Determine the (x, y) coordinate at the center of the cell enclosing the given text.  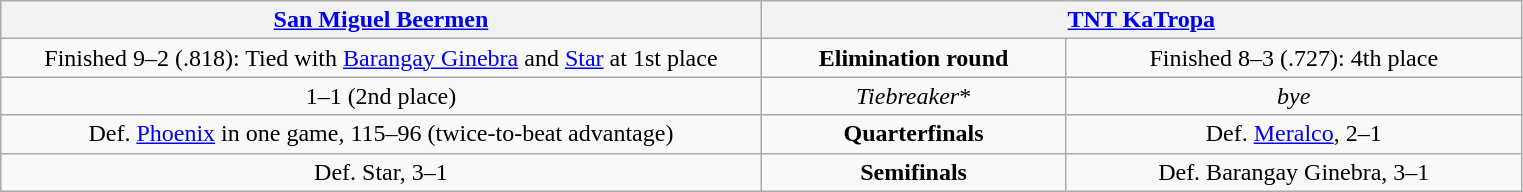
Def. Meralco, 2–1 (1294, 134)
Finished 8–3 (.727): 4th place (1294, 58)
Quarterfinals (914, 134)
bye (1294, 96)
Elimination round (914, 58)
Semifinals (914, 172)
1–1 (2nd place) (381, 96)
Def. Star, 3–1 (381, 172)
TNT KaTropa (1141, 20)
Def. Phoenix in one game, 115–96 (twice-to-beat advantage) (381, 134)
San Miguel Beermen (381, 20)
Def. Barangay Ginebra, 3–1 (1294, 172)
Finished 9–2 (.818): Tied with Barangay Ginebra and Star at 1st place (381, 58)
Tiebreaker* (914, 96)
